Locate the cell with the specified text and output its (x, y) center coordinate. 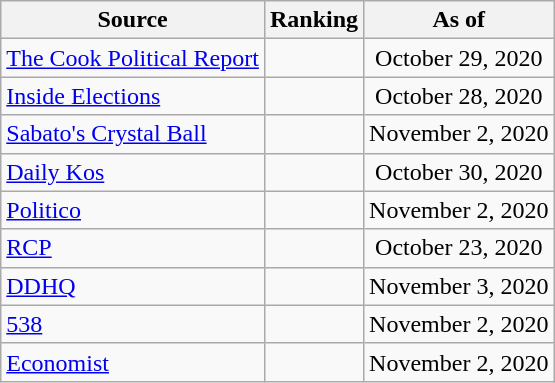
Politico (133, 210)
Sabato's Crystal Ball (133, 134)
October 30, 2020 (459, 172)
October 23, 2020 (459, 248)
Ranking (314, 20)
Daily Kos (133, 172)
538 (133, 324)
The Cook Political Report (133, 58)
Economist (133, 362)
Source (133, 20)
Inside Elections (133, 96)
RCP (133, 248)
DDHQ (133, 286)
October 28, 2020 (459, 96)
November 3, 2020 (459, 286)
October 29, 2020 (459, 58)
As of (459, 20)
